Scan for the cell matching the given text and deliver its [X, Y] coordinate at center. 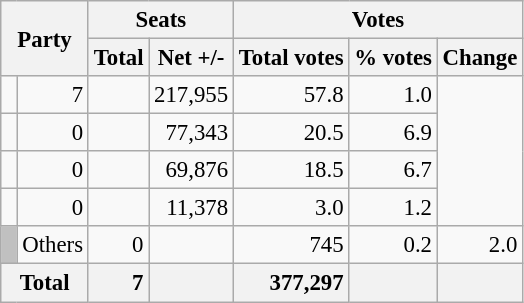
Total votes [290, 58]
2.0 [480, 245]
Seats [160, 20]
1.2 [393, 208]
Change [480, 58]
Party [45, 38]
Votes [378, 20]
745 [290, 245]
377,297 [290, 283]
3.0 [290, 208]
1.0 [393, 95]
Net +/- [192, 58]
69,876 [192, 170]
% votes [393, 58]
6.9 [393, 133]
20.5 [290, 133]
11,378 [192, 208]
6.7 [393, 170]
0.2 [393, 245]
57.8 [290, 95]
18.5 [290, 170]
Others [52, 245]
217,955 [192, 95]
77,343 [192, 133]
